Return (X, Y) of the center of cell containing provided text 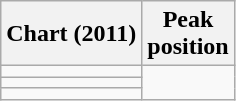
Peakposition (188, 34)
Chart (2011) (72, 34)
